From the cell containing the given text, extract its center point as (x, y) coordinate. 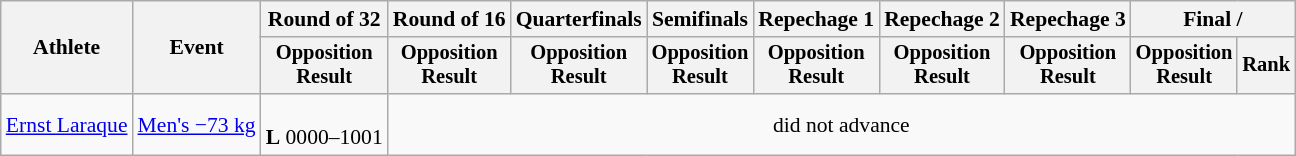
Ernst Laraque (67, 124)
Athlete (67, 48)
Semifinals (700, 19)
Round of 32 (324, 19)
Round of 16 (450, 19)
Repechage 3 (1068, 19)
Event (197, 48)
Men's −73 kg (197, 124)
Repechage 1 (816, 19)
Final / (1213, 19)
Rank (1266, 66)
Quarterfinals (579, 19)
did not advance (842, 124)
Repechage 2 (942, 19)
L 0000–1001 (324, 124)
